Return (x, y) of the center of cell containing provided text 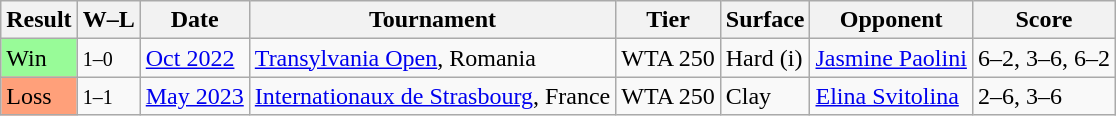
Opponent (891, 20)
Elina Svitolina (891, 96)
6–2, 3–6, 6–2 (1044, 58)
1–1 (108, 96)
2–6, 3–6 (1044, 96)
W–L (108, 20)
1–0 (108, 58)
Loss (39, 96)
Tier (668, 20)
Date (194, 20)
Result (39, 20)
Hard (i) (765, 58)
Transylvania Open, Romania (432, 58)
Internationaux de Strasbourg, France (432, 96)
Tournament (432, 20)
Jasmine Paolini (891, 58)
Score (1044, 20)
Surface (765, 20)
Win (39, 58)
May 2023 (194, 96)
Oct 2022 (194, 58)
Clay (765, 96)
